From the cell containing the given text, extract its center point as [X, Y] coordinate. 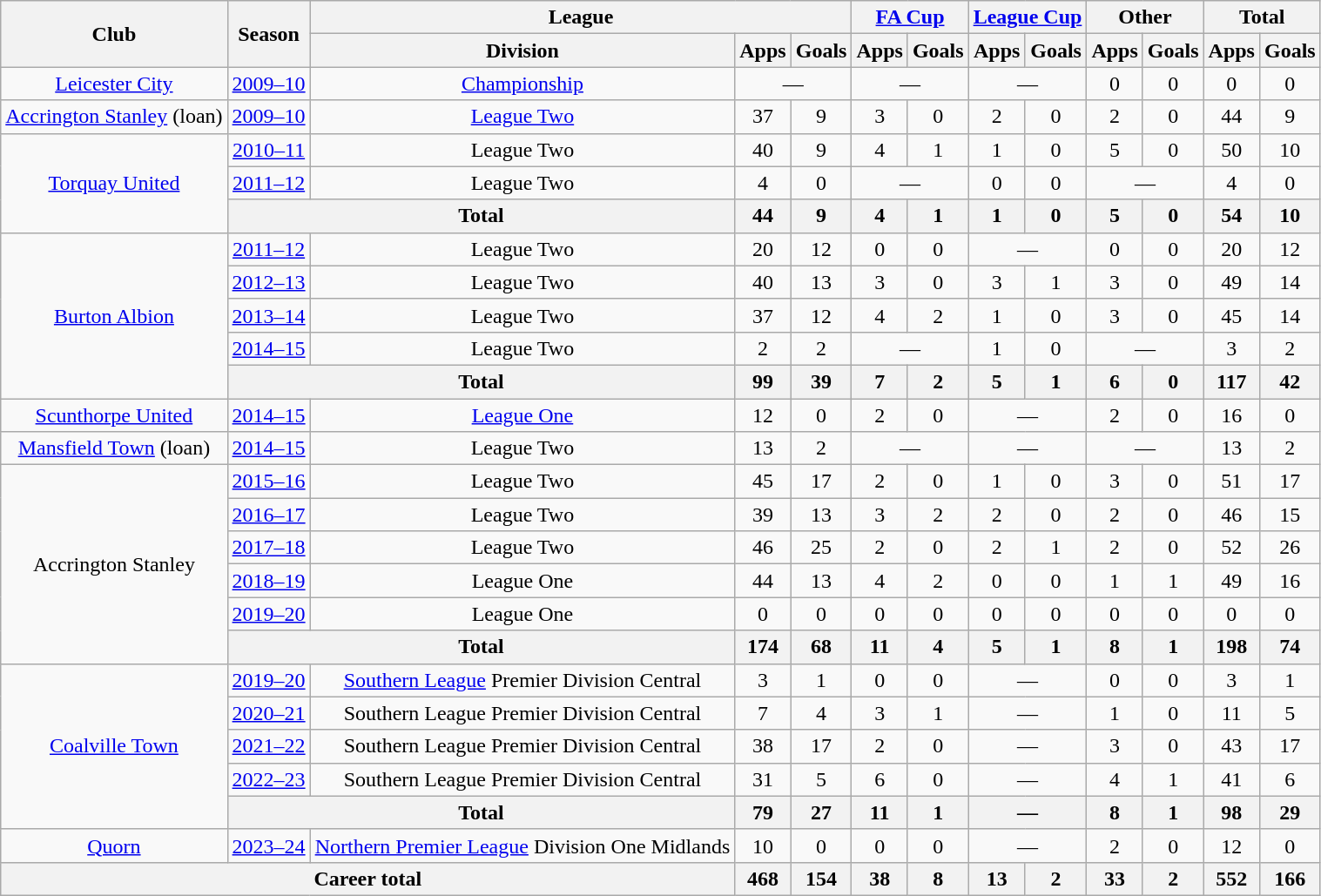
15 [1290, 515]
FA Cup [910, 17]
98 [1231, 812]
50 [1231, 150]
166 [1290, 879]
2023–24 [268, 845]
Accrington Stanley (loan) [114, 117]
552 [1231, 879]
Burton Albion [114, 315]
Club [114, 34]
33 [1115, 879]
Season [268, 34]
2022–23 [268, 779]
99 [763, 381]
154 [821, 879]
Northern Premier League Division One Midlands [522, 845]
Coalville Town [114, 746]
27 [821, 812]
2016–17 [268, 515]
43 [1231, 746]
League [581, 17]
468 [763, 879]
Other [1145, 17]
25 [821, 548]
29 [1290, 812]
42 [1290, 381]
117 [1231, 381]
41 [1231, 779]
54 [1231, 216]
52 [1231, 548]
Leicester City [114, 84]
Division [522, 51]
198 [1231, 647]
26 [1290, 548]
2021–22 [268, 746]
174 [763, 647]
Scunthorpe United [114, 415]
Championship [522, 84]
2010–11 [268, 150]
Quorn [114, 845]
Career total [367, 879]
68 [821, 647]
League Cup [1028, 17]
2018–19 [268, 581]
2017–18 [268, 548]
2015–16 [268, 482]
Mansfield Town (loan) [114, 448]
Accrington Stanley [114, 564]
2013–14 [268, 315]
51 [1231, 482]
2020–21 [268, 713]
31 [763, 779]
79 [763, 812]
Torquay United [114, 183]
2012–13 [268, 282]
74 [1290, 647]
